Scan for the cell matching the given text and deliver its [X, Y] coordinate at center. 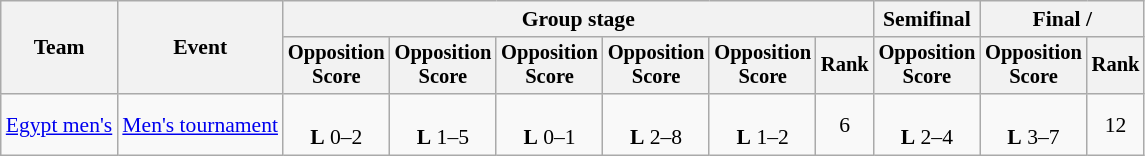
L 1–5 [444, 124]
L 1–2 [762, 124]
Egypt men's [60, 124]
Event [200, 48]
Final / [1062, 19]
L 0–1 [550, 124]
L 2–4 [928, 124]
Men's tournament [200, 124]
Group stage [578, 19]
6 [845, 124]
Team [60, 48]
L 3–7 [1034, 124]
Semifinal [928, 19]
L 0–2 [336, 124]
12 [1116, 124]
L 2–8 [656, 124]
